Locate the cell with the specified text and output its [x, y] center coordinate. 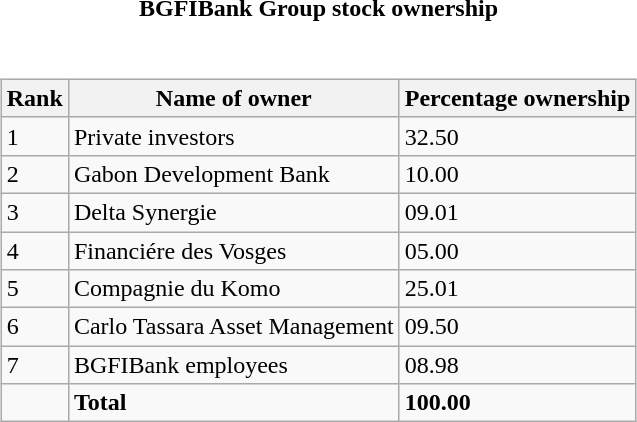
Private investors [234, 136]
Compagnie du Komo [234, 289]
2 [34, 174]
Delta Synergie [234, 212]
Gabon Development Bank [234, 174]
Rank [34, 98]
32.50 [518, 136]
100.00 [518, 403]
3 [34, 212]
09.01 [518, 212]
7 [34, 365]
BGFIBank employees [234, 365]
5 [34, 289]
05.00 [518, 251]
Percentage ownership [518, 98]
Carlo Tassara Asset Management [234, 327]
Name of owner [234, 98]
1 [34, 136]
Financiére des Vosges [234, 251]
25.01 [518, 289]
4 [34, 251]
10.00 [518, 174]
6 [34, 327]
09.50 [518, 327]
Total [234, 403]
08.98 [518, 365]
